Output the [X, Y] coordinate of the center of the cell containing the given text.  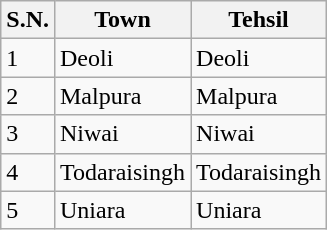
5 [28, 210]
Town [122, 20]
S.N. [28, 20]
Tehsil [259, 20]
4 [28, 172]
2 [28, 96]
1 [28, 58]
3 [28, 134]
